Determine the (x, y) coordinate at the center of the cell enclosing the given text.  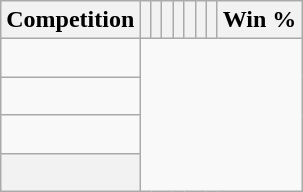
Competition (70, 20)
Win % (260, 20)
